Determine the (x, y) coordinate at the center of the cell enclosing the given text.  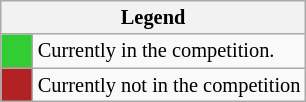
Currently not in the competition (169, 85)
Currently in the competition. (169, 51)
Legend (154, 17)
